Capture the cell that displays the provided text and extract its (x, y) central coordinate. 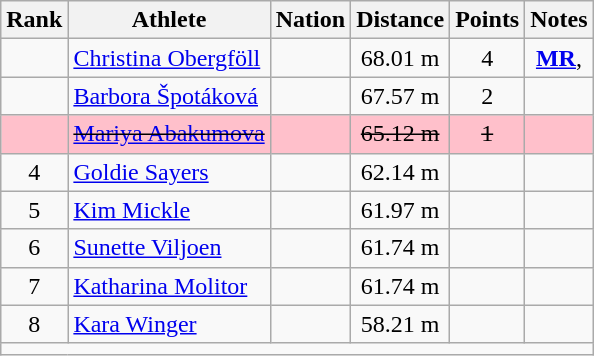
61.97 m (400, 210)
Points (488, 20)
Nation (310, 20)
Sunette Viljoen (169, 248)
Notes (559, 20)
68.01 m (400, 58)
67.57 m (400, 96)
Athlete (169, 20)
Barbora Špotáková (169, 96)
Katharina Molitor (169, 286)
Goldie Sayers (169, 172)
Distance (400, 20)
62.14 m (400, 172)
7 (34, 286)
65.12 m (400, 134)
Rank (34, 20)
58.21 m (400, 324)
8 (34, 324)
5 (34, 210)
Kara Winger (169, 324)
MR, (559, 58)
2 (488, 96)
1 (488, 134)
Christina Obergföll (169, 58)
6 (34, 248)
Mariya Abakumova (169, 134)
Kim Mickle (169, 210)
